Find where the given text appears and provide that cell's center as [X, Y] coordinate. 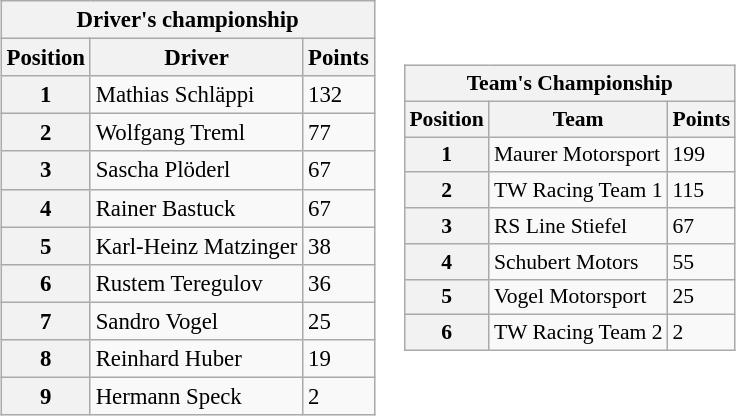
Mathias Schläppi [196, 95]
7 [46, 321]
Team [578, 119]
Rustem Teregulov [196, 283]
8 [46, 358]
Driver [196, 58]
199 [702, 155]
38 [338, 246]
77 [338, 133]
19 [338, 358]
55 [702, 261]
TW Racing Team 2 [578, 333]
Hermann Speck [196, 396]
Sascha Plöderl [196, 170]
Karl-Heinz Matzinger [196, 246]
TW Racing Team 1 [578, 190]
Maurer Motorsport [578, 155]
Vogel Motorsport [578, 297]
Wolfgang Treml [196, 133]
Team's Championship [570, 83]
115 [702, 190]
Rainer Bastuck [196, 208]
Sandro Vogel [196, 321]
Driver's championship [188, 20]
RS Line Stiefel [578, 226]
Reinhard Huber [196, 358]
Schubert Motors [578, 261]
132 [338, 95]
9 [46, 396]
36 [338, 283]
